Extract the [x, y] coordinate from the center of the cell holding the provided text.  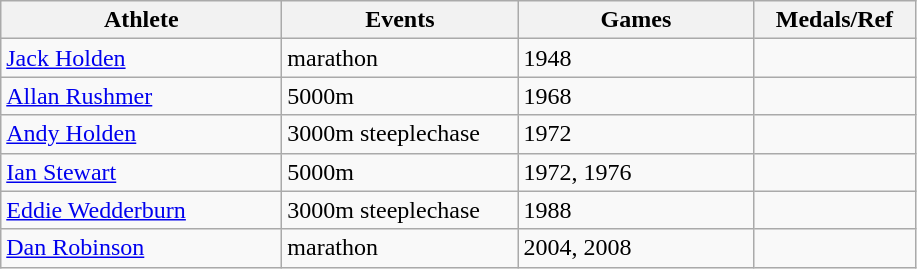
Games [636, 20]
Ian Stewart [142, 172]
Medals/Ref [834, 20]
1972 [636, 134]
Jack Holden [142, 58]
Allan Rushmer [142, 96]
Eddie Wedderburn [142, 210]
Athlete [142, 20]
1972, 1976 [636, 172]
Andy Holden [142, 134]
1948 [636, 58]
Dan Robinson [142, 248]
Events [400, 20]
1988 [636, 210]
1968 [636, 96]
2004, 2008 [636, 248]
